Scan for the cell matching the given text and deliver its [X, Y] coordinate at center. 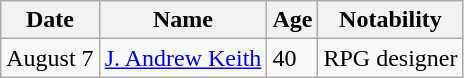
40 [292, 58]
Age [292, 20]
August 7 [50, 58]
RPG designer [390, 58]
J. Andrew Keith [183, 58]
Date [50, 20]
Name [183, 20]
Notability [390, 20]
